Search for the cell housing the specified text and yield its [X, Y] center coordinate. 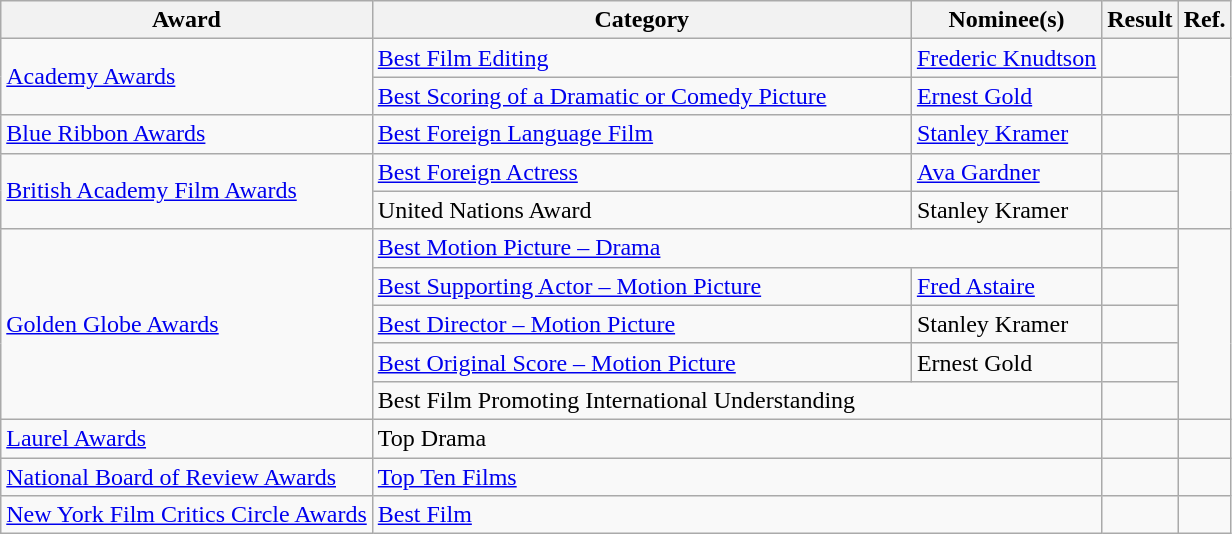
Ref. [1204, 20]
New York Film Critics Circle Awards [187, 515]
Result [1140, 20]
Golden Globe Awards [187, 324]
Laurel Awards [187, 438]
Academy Awards [187, 77]
Top Ten Films [736, 477]
National Board of Review Awards [187, 477]
Nominee(s) [1006, 20]
Ava Gardner [1006, 172]
Best Film Editing [642, 58]
Best Film Promoting International Understanding [736, 400]
Best Original Score – Motion Picture [642, 362]
Frederic Knudtson [1006, 58]
United Nations Award [642, 210]
Top Drama [736, 438]
Best Supporting Actor – Motion Picture [642, 286]
Best Foreign Actress [642, 172]
Fred Astaire [1006, 286]
Best Scoring of a Dramatic or Comedy Picture [642, 96]
Best Motion Picture – Drama [736, 248]
Best Film [736, 515]
British Academy Film Awards [187, 191]
Best Foreign Language Film [642, 134]
Award [187, 20]
Blue Ribbon Awards [187, 134]
Best Director – Motion Picture [642, 324]
Category [642, 20]
